Find where the given text appears and provide that cell's center as (x, y) coordinate. 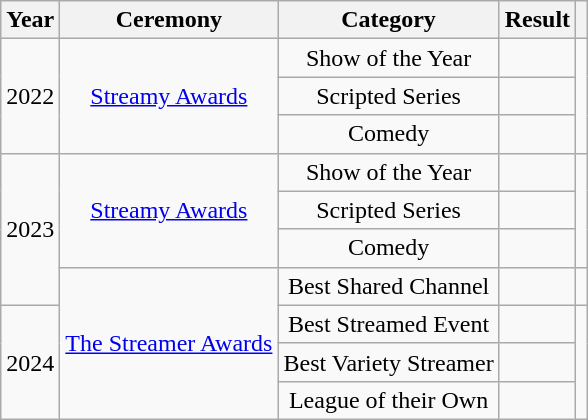
League of their Own (388, 400)
2023 (30, 229)
Result (537, 20)
Best Shared Channel (388, 286)
2022 (30, 96)
Ceremony (169, 20)
Best Streamed Event (388, 324)
Category (388, 20)
Best Variety Streamer (388, 362)
The Streamer Awards (169, 343)
Year (30, 20)
2024 (30, 362)
